Determine the [X, Y] coordinate at the center of the cell enclosing the given text.  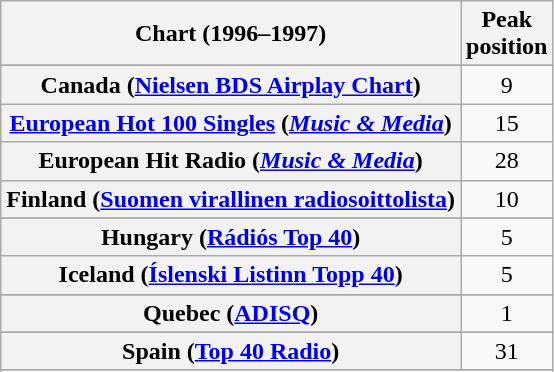
15 [507, 123]
28 [507, 161]
Finland (Suomen virallinen radiosoittolista) [231, 199]
European Hit Radio (Music & Media) [231, 161]
Canada (Nielsen BDS Airplay Chart) [231, 85]
Hungary (Rádiós Top 40) [231, 237]
Spain (Top 40 Radio) [231, 351]
10 [507, 199]
Chart (1996–1997) [231, 34]
Iceland (Íslenski Listinn Topp 40) [231, 275]
31 [507, 351]
9 [507, 85]
European Hot 100 Singles (Music & Media) [231, 123]
1 [507, 313]
Peakposition [507, 34]
Quebec (ADISQ) [231, 313]
